Detect which cell encompasses the target text, then output its [X, Y] center coordinate. 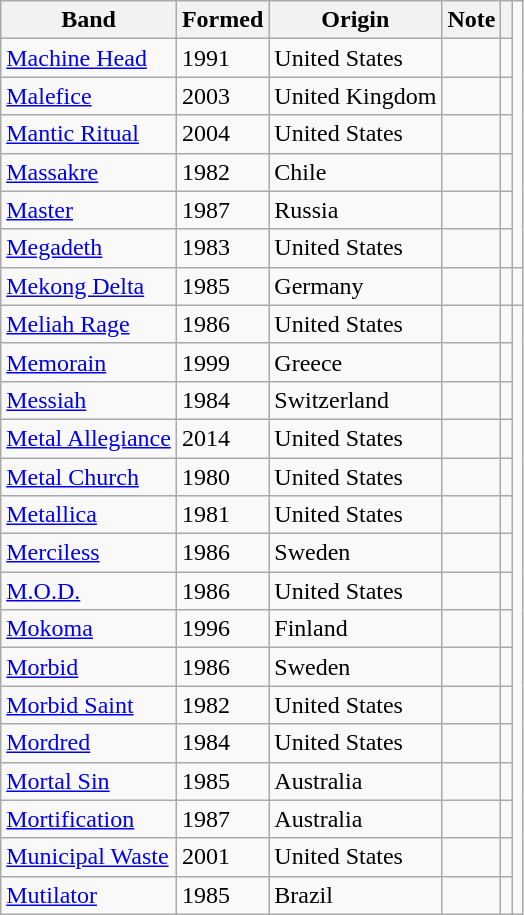
Finland [356, 629]
2001 [222, 857]
Municipal Waste [89, 857]
Formed [222, 20]
Memorain [89, 362]
1980 [222, 477]
1996 [222, 629]
Origin [356, 20]
2014 [222, 438]
1981 [222, 515]
Malefice [89, 96]
Morbid Saint [89, 705]
Messiah [89, 400]
Mantic Ritual [89, 134]
Mokoma [89, 629]
Mordred [89, 743]
Machine Head [89, 58]
United Kingdom [356, 96]
Megadeth [89, 248]
Metal Allegiance [89, 438]
2004 [222, 134]
Note [472, 20]
Russia [356, 210]
Morbid [89, 667]
Metal Church [89, 477]
1999 [222, 362]
Mortal Sin [89, 781]
Merciless [89, 553]
Mortification [89, 819]
1983 [222, 248]
Metallica [89, 515]
Chile [356, 172]
M.O.D. [89, 591]
Greece [356, 362]
Brazil [356, 895]
Band [89, 20]
Switzerland [356, 400]
Germany [356, 286]
1991 [222, 58]
Mekong Delta [89, 286]
Massakre [89, 172]
2003 [222, 96]
Meliah Rage [89, 324]
Mutilator [89, 895]
Master [89, 210]
